Locate the cell with the specified text and output its (x, y) center coordinate. 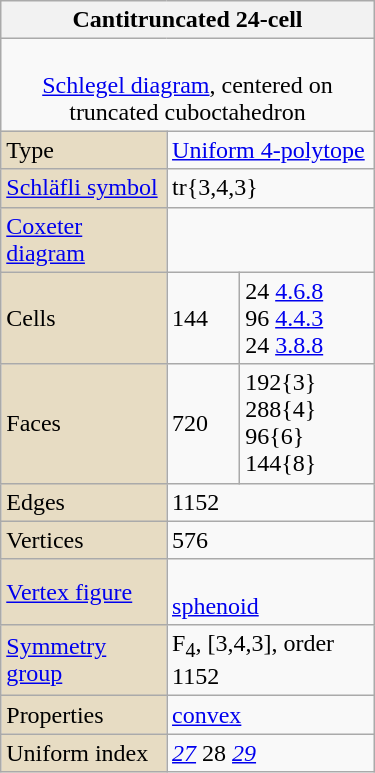
tr{3,4,3} (271, 188)
Schlegel diagram, centered on truncated cuboctahedron (188, 85)
Vertex figure (84, 592)
Coxeter diagram (84, 240)
Cells (84, 318)
sphenoid (271, 592)
Schläfli symbol (84, 188)
Edges (84, 502)
720 (204, 424)
Faces (84, 424)
Uniform index (84, 753)
Vertices (84, 540)
192{3}288{4}96{6}144{8} (308, 424)
24 4.6.8 96 4.4.3 24 3.8.8 (308, 318)
Cantitruncated 24-cell (188, 20)
144 (204, 318)
convex (271, 715)
F4, [3,4,3], order 1152 (271, 660)
Uniform 4-polytope (271, 150)
Symmetry group (84, 660)
1152 (271, 502)
Type (84, 150)
27 28 29 (271, 753)
Properties (84, 715)
576 (271, 540)
